Return the [X, Y] coordinate for the center point of the cell that contains the specified text.  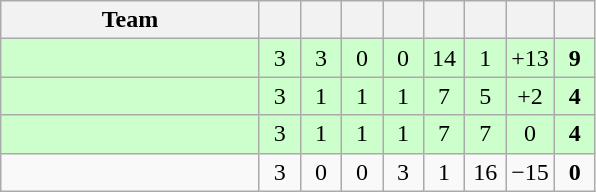
14 [444, 58]
−15 [530, 172]
+13 [530, 58]
9 [574, 58]
Team [130, 20]
+2 [530, 96]
16 [486, 172]
5 [486, 96]
